Scan for the cell matching the given text and deliver its (x, y) coordinate at center. 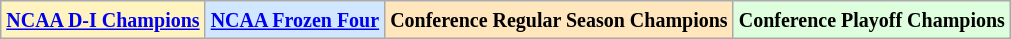
Conference Playoff Champions (872, 20)
Conference Regular Season Champions (560, 20)
NCAA D-I Champions (103, 20)
NCAA Frozen Four (295, 20)
